Find where the given text appears and provide that cell's center as [x, y] coordinate. 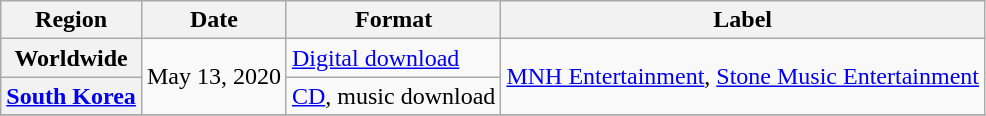
Date [214, 20]
South Korea [72, 96]
Format [393, 20]
May 13, 2020 [214, 77]
Label [743, 20]
CD, music download [393, 96]
Region [72, 20]
Worldwide [72, 58]
MNH Entertainment, Stone Music Entertainment [743, 77]
Digital download [393, 58]
